Locate the cell with the specified text and output its (x, y) center coordinate. 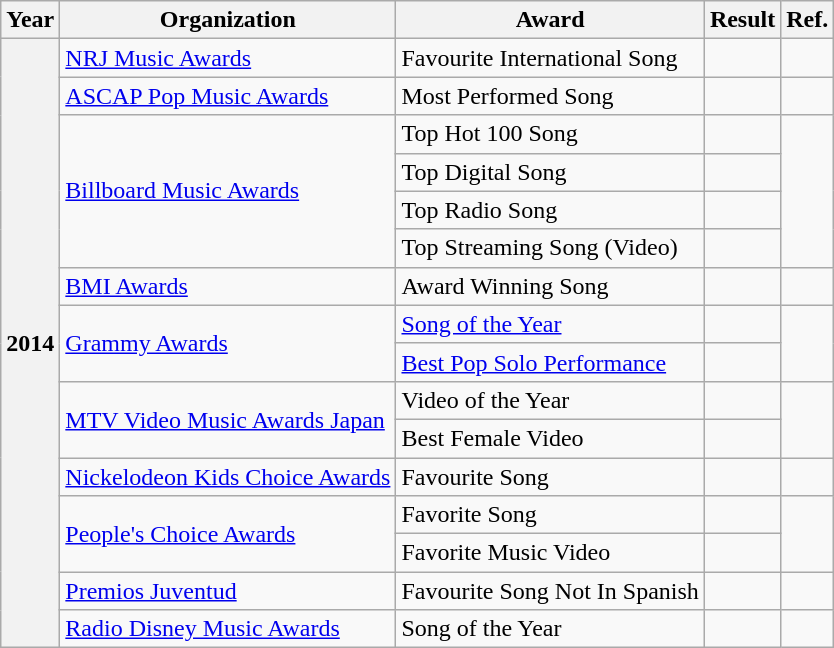
Favorite Song (550, 515)
Most Performed Song (550, 96)
Favourite Song Not In Spanish (550, 591)
Top Digital Song (550, 172)
ASCAP Pop Music Awards (228, 96)
NRJ Music Awards (228, 58)
Favourite Song (550, 477)
MTV Video Music Awards Japan (228, 419)
Favorite Music Video (550, 553)
Award (550, 20)
Premios Juventud (228, 591)
Top Hot 100 Song (550, 134)
People's Choice Awards (228, 534)
Video of the Year (550, 400)
Ref. (808, 20)
Nickelodeon Kids Choice Awards (228, 477)
BMI Awards (228, 286)
Top Radio Song (550, 210)
2014 (30, 344)
Organization (228, 20)
Billboard Music Awards (228, 191)
Grammy Awards (228, 343)
Top Streaming Song (Video) (550, 248)
Best Female Video (550, 438)
Radio Disney Music Awards (228, 629)
Best Pop Solo Performance (550, 362)
Award Winning Song (550, 286)
Result (742, 20)
Favourite International Song (550, 58)
Year (30, 20)
